Capture the cell that displays the provided text and extract its [X, Y] central coordinate. 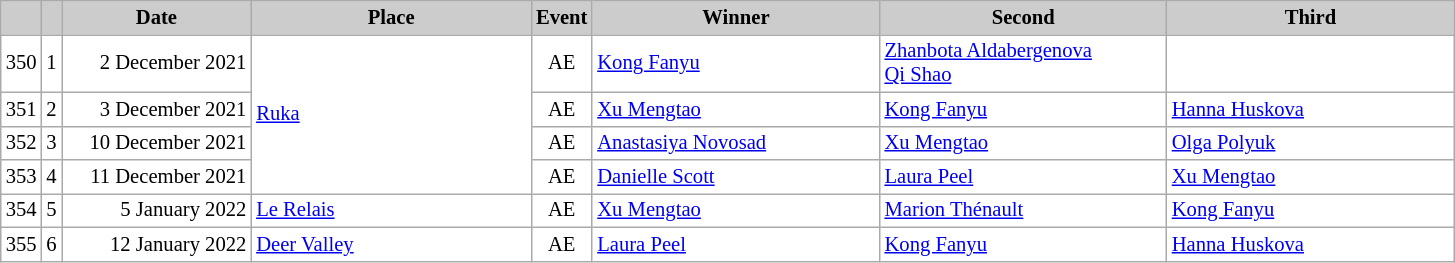
Anastasiya Novosad [736, 143]
Olga Polyuk [1310, 143]
353 [22, 177]
352 [22, 143]
355 [22, 244]
Event [562, 17]
Third [1310, 17]
Danielle Scott [736, 177]
11 December 2021 [157, 177]
351 [22, 109]
6 [51, 244]
Deer Valley [391, 244]
2 December 2021 [157, 63]
3 December 2021 [157, 109]
Date [157, 17]
5 January 2022 [157, 210]
5 [51, 210]
350 [22, 63]
3 [51, 143]
Marion Thénault [1024, 210]
4 [51, 177]
Zhanbota Aldabergenova Qi Shao [1024, 63]
Ruka [391, 114]
Place [391, 17]
354 [22, 210]
Le Relais [391, 210]
Second [1024, 17]
2 [51, 109]
Winner [736, 17]
12 January 2022 [157, 244]
10 December 2021 [157, 143]
1 [51, 63]
